Identify which cell holds the provided text, then report its (x, y) central coordinate. 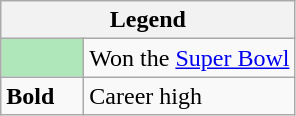
Career high (190, 96)
Won the Super Bowl (190, 58)
Legend (148, 20)
Bold (42, 96)
